Find where the given text appears and provide that cell's center as [x, y] coordinate. 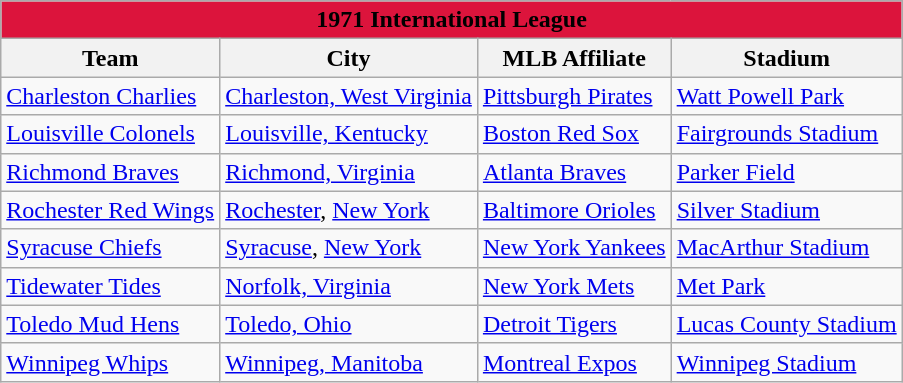
Richmond Braves [110, 172]
Richmond, Virginia [349, 172]
Rochester Red Wings [110, 210]
MacArthur Stadium [786, 248]
MLB Affiliate [574, 58]
New York Mets [574, 286]
Charleston, West Virginia [349, 96]
Parker Field [786, 172]
Winnipeg Stadium [786, 362]
Toledo Mud Hens [110, 324]
Silver Stadium [786, 210]
Boston Red Sox [574, 134]
New York Yankees [574, 248]
Rochester, New York [349, 210]
Met Park [786, 286]
Watt Powell Park [786, 96]
Stadium [786, 58]
1971 International League [452, 20]
Winnipeg, Manitoba [349, 362]
Montreal Expos [574, 362]
Baltimore Orioles [574, 210]
Atlanta Braves [574, 172]
Fairgrounds Stadium [786, 134]
Detroit Tigers [574, 324]
Team [110, 58]
Toledo, Ohio [349, 324]
Syracuse, New York [349, 248]
City [349, 58]
Winnipeg Whips [110, 362]
Norfolk, Virginia [349, 286]
Louisville Colonels [110, 134]
Charleston Charlies [110, 96]
Pittsburgh Pirates [574, 96]
Syracuse Chiefs [110, 248]
Lucas County Stadium [786, 324]
Louisville, Kentucky [349, 134]
Tidewater Tides [110, 286]
